Pinpoint the cell where the given text exists, returning its [x, y] midpoint coordinate. 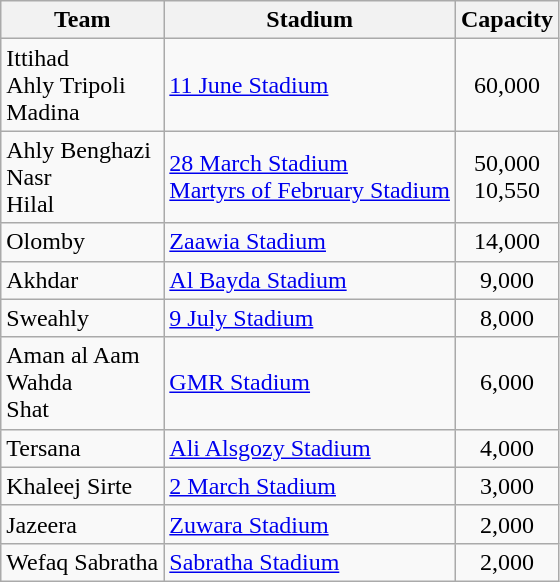
Wefaq Sabratha [82, 562]
Akhdar [82, 280]
Tersana [82, 448]
Team [82, 20]
Ahly BenghaziNasrHilal [82, 177]
Stadium [310, 20]
GMR Stadium [310, 383]
Aman al AamWahdaShat [82, 383]
Al Bayda Stadium [310, 280]
Jazeera [82, 524]
9 July Stadium [310, 318]
Zaawia Stadium [310, 242]
Capacity [506, 20]
Sabratha Stadium [310, 562]
Zuwara Stadium [310, 524]
11 June Stadium [310, 85]
9,000 [506, 280]
Khaleej Sirte [82, 486]
14,000 [506, 242]
IttihadAhly TripoliMadina [82, 85]
28 March StadiumMartyrs of February Stadium [310, 177]
6,000 [506, 383]
Sweahly [82, 318]
4,000 [506, 448]
3,000 [506, 486]
Olomby [82, 242]
8,000 [506, 318]
60,000 [506, 85]
Ali Alsgozy Stadium [310, 448]
2 March Stadium [310, 486]
50,00010,550 [506, 177]
